Scan for the cell matching the given text and deliver its [x, y] coordinate at center. 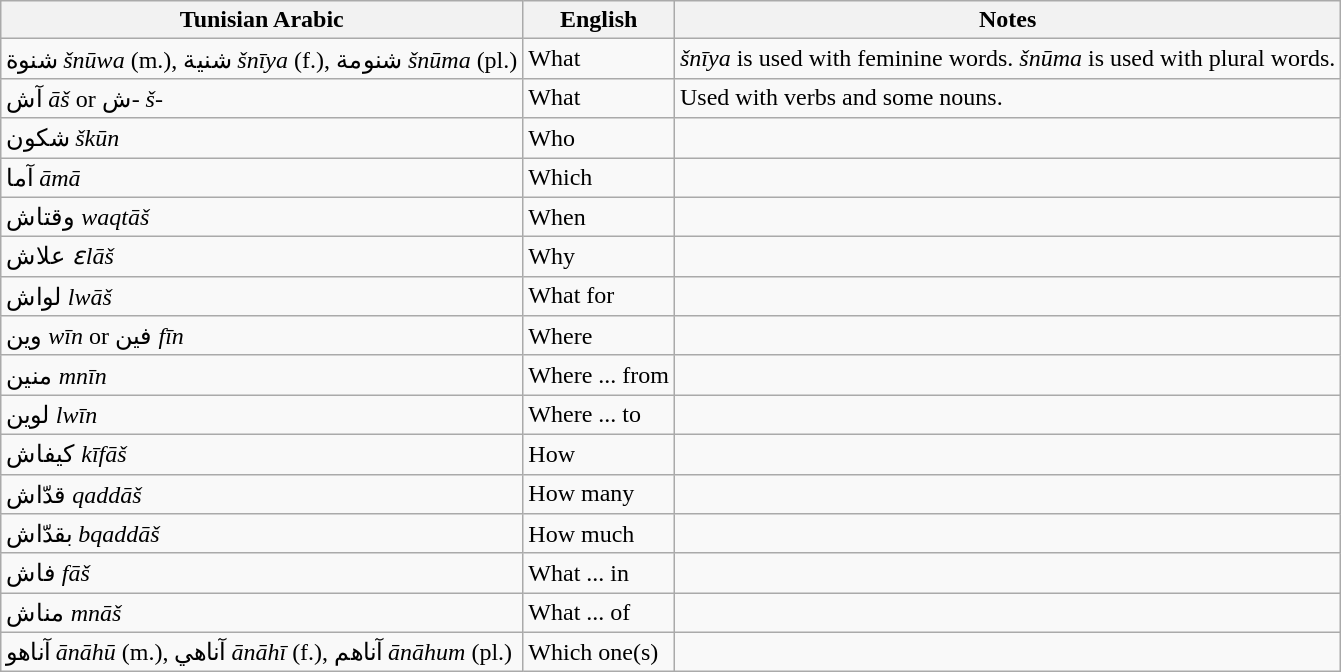
English [599, 20]
Why [599, 257]
مناش mnāš [262, 613]
آش āš or ش- š- [262, 98]
وين wīn or فين fīn [262, 336]
How much [599, 534]
قدّاش qaddāš [262, 494]
Used with verbs and some nouns. [1007, 98]
Where [599, 336]
شكون škūn [262, 138]
Where ... to [599, 415]
šnīya is used with feminine words. šnūma is used with plural words. [1007, 59]
آما āmā [262, 178]
بقدّاش bqaddāš [262, 534]
Tunisian Arabic [262, 20]
Which one(s) [599, 652]
How many [599, 494]
فاش fāš [262, 573]
آناهو ānāhū (m.), آناهي ānāhī (f.), آناهم ānāhum (pl.) [262, 652]
What ... of [599, 613]
When [599, 217]
لواش lwāš [262, 296]
Notes [1007, 20]
What ... in [599, 573]
How [599, 454]
Which [599, 178]
علاش ɛlāš [262, 257]
منين mnīn [262, 375]
وقتاش waqtāš [262, 217]
What for [599, 296]
Who [599, 138]
شنوة šnūwa (m.), شنية šnīya (f.), شنومة šnūma (pl.) [262, 59]
كيفاش kīfāš [262, 454]
Where ... from [599, 375]
لوين lwīn [262, 415]
